Locate the cell with the specified text and output its (X, Y) center coordinate. 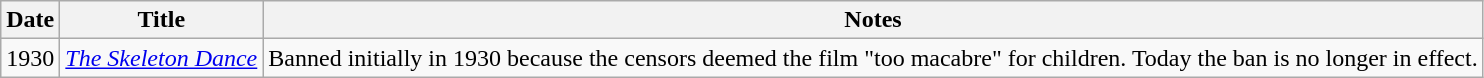
Notes (873, 20)
Date (30, 20)
Banned initially in 1930 because the censors deemed the film "too macabre" for children. Today the ban is no longer in effect. (873, 58)
The Skeleton Dance (162, 58)
1930 (30, 58)
Title (162, 20)
